Scan for the cell matching the given text and deliver its (x, y) coordinate at center. 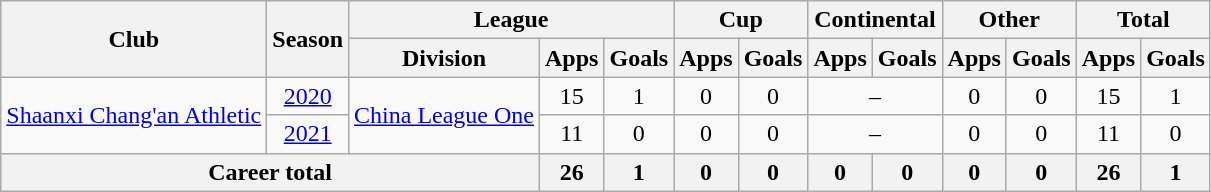
Season (308, 39)
2021 (308, 134)
Division (444, 58)
Shaanxi Chang'an Athletic (134, 115)
Total (1143, 20)
Club (134, 39)
Other (1009, 20)
2020 (308, 96)
Continental (875, 20)
Cup (741, 20)
Career total (270, 172)
League (512, 20)
China League One (444, 115)
